Output the (X, Y) coordinate of the center of the cell containing the given text.  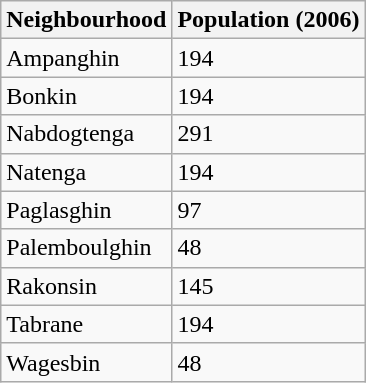
Ampanghin (86, 58)
Neighbourhood (86, 20)
Nabdogtenga (86, 134)
Rakonsin (86, 286)
Wagesbin (86, 362)
Paglasghin (86, 210)
Bonkin (86, 96)
Population (2006) (268, 20)
97 (268, 210)
Palemboulghin (86, 248)
Natenga (86, 172)
145 (268, 286)
291 (268, 134)
Tabrane (86, 324)
